Find where the given text appears and provide that cell's center as [X, Y] coordinate. 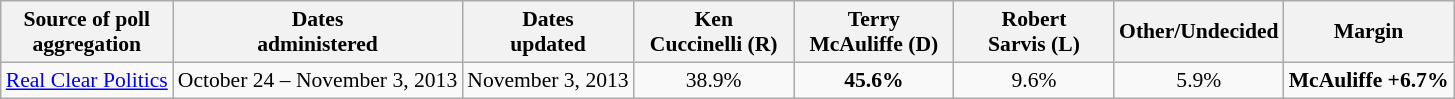
45.6% [874, 80]
October 24 – November 3, 2013 [318, 80]
38.9% [714, 80]
Real Clear Politics [87, 80]
Margin [1369, 32]
McAuliffe +6.7% [1369, 80]
Datesupdated [548, 32]
TerryMcAuliffe (D) [874, 32]
KenCuccinelli (R) [714, 32]
Source of pollaggregation [87, 32]
5.9% [1199, 80]
Other/Undecided [1199, 32]
RobertSarvis (L) [1034, 32]
November 3, 2013 [548, 80]
Datesadministered [318, 32]
9.6% [1034, 80]
